Find where the given text appears and provide that cell's center as (x, y) coordinate. 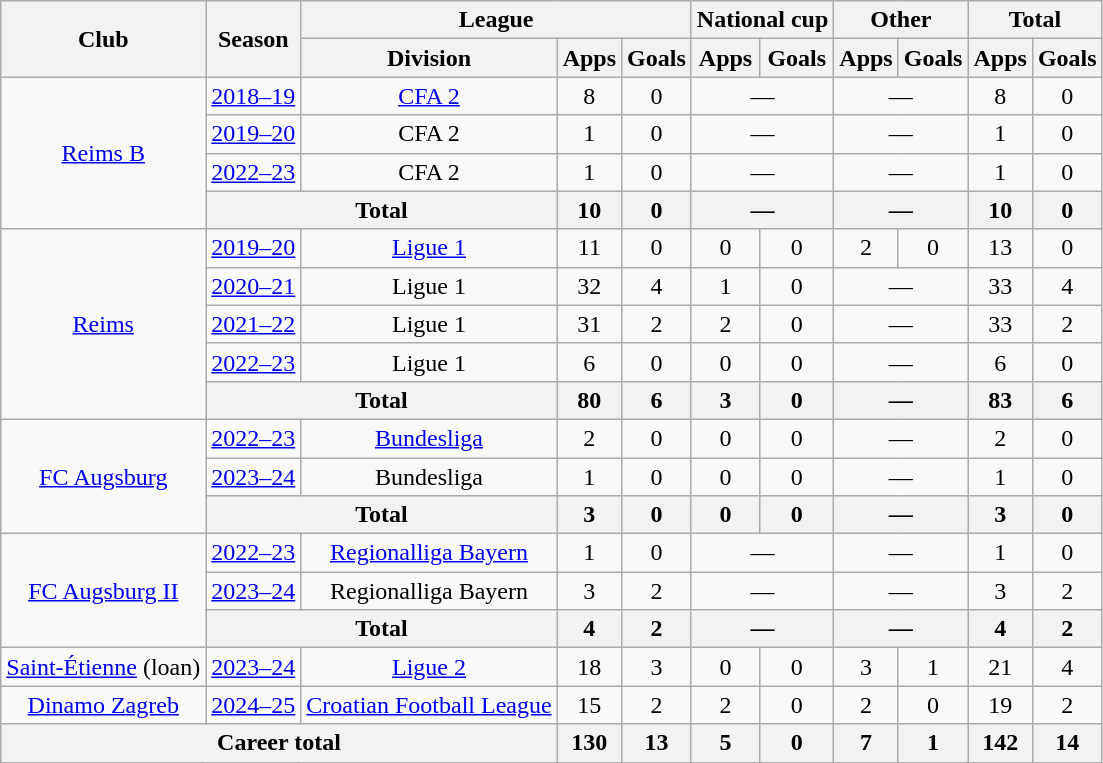
Reims B (104, 153)
National cup (762, 20)
142 (1000, 743)
2018–19 (254, 96)
2024–25 (254, 705)
Career total (279, 743)
Saint-Étienne (loan) (104, 667)
Croatian Football League (429, 705)
83 (1000, 400)
19 (1000, 705)
80 (589, 400)
32 (589, 286)
21 (1000, 667)
2020–21 (254, 286)
31 (589, 324)
League (496, 20)
15 (589, 705)
Club (104, 39)
FC Augsburg (104, 476)
5 (725, 743)
Dinamo Zagreb (104, 705)
Division (429, 58)
130 (589, 743)
Other (901, 20)
11 (589, 248)
FC Augsburg II (104, 591)
2021–22 (254, 324)
Ligue 2 (429, 667)
18 (589, 667)
Reims (104, 324)
Season (254, 39)
14 (1067, 743)
7 (866, 743)
